Return the (X, Y) coordinate for the center point of the cell that contains the specified text.  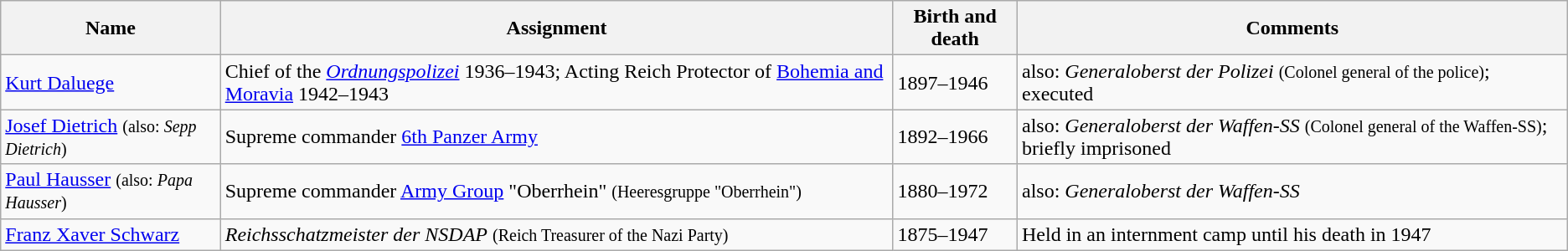
Supreme commander Army Group "Oberrhein" (Heeresgruppe "Oberrhein") (556, 191)
Kurt Daluege (111, 82)
also: Generaloberst der Waffen-SS (Colonel general of the Waffen-SS); briefly imprisoned (1292, 137)
Josef Dietrich (also: Sepp Dietrich) (111, 137)
1897–1946 (955, 82)
Supreme commander 6th Panzer Army (556, 137)
1880–1972 (955, 191)
Assignment (556, 28)
Paul Hausser (also: Papa Hausser) (111, 191)
Name (111, 28)
Held in an internment camp until his death in 1947 (1292, 234)
Reichsschatzmeister der NSDAP (Reich Treasurer of the Nazi Party) (556, 234)
Chief of the Ordnungspolizei 1936–1943; Acting Reich Protector of Bohemia and Moravia 1942–1943 (556, 82)
Birth and death (955, 28)
Comments (1292, 28)
1875–1947 (955, 234)
also: Generaloberst der Polizei (Colonel general of the police); executed (1292, 82)
Franz Xaver Schwarz (111, 234)
also: Generaloberst der Waffen-SS (1292, 191)
1892–1966 (955, 137)
